For the text-containing cell, return its midpoint in (X, Y) coordinate format. 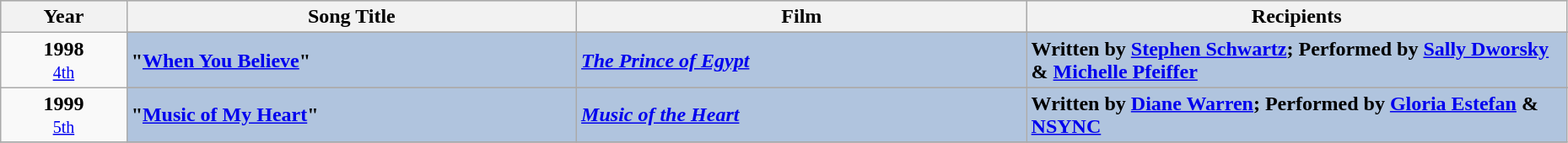
Written by Diane Warren; Performed by Gloria Estefan & NSYNC (1296, 114)
19984th (64, 61)
Recipients (1296, 17)
Written by Stephen Schwartz; Performed by Sally Dworsky & Michelle Pfeiffer (1296, 61)
"When You Believe" (351, 61)
The Prince of Egypt (801, 61)
Year (64, 17)
Music of the Heart (801, 114)
Song Title (351, 17)
"Music of My Heart" (351, 114)
Film (801, 17)
19995th (64, 114)
